Pinpoint the cell where the given text exists, returning its [x, y] midpoint coordinate. 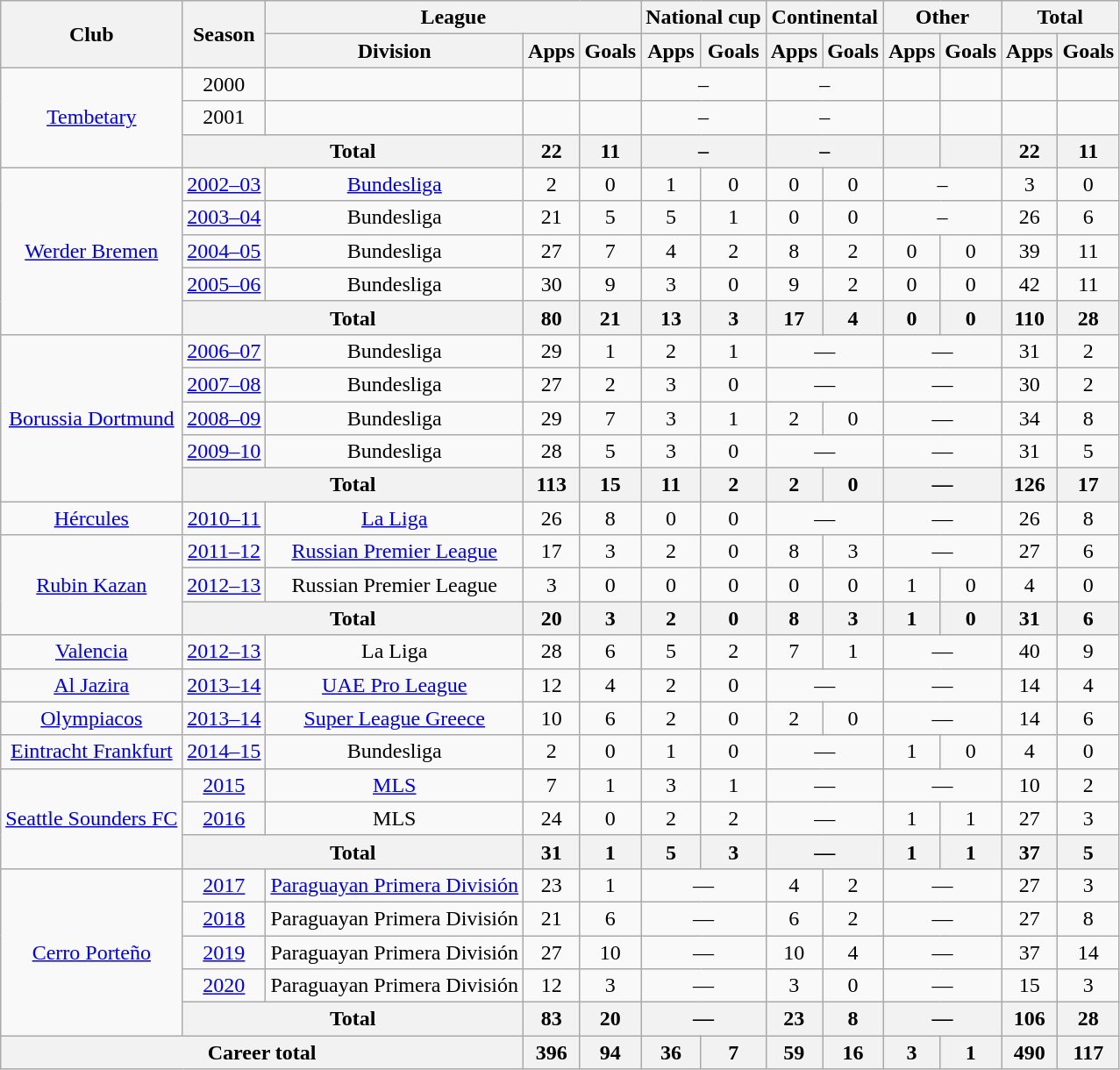
Valencia [91, 652]
2006–07 [225, 351]
13 [671, 317]
2010–11 [225, 518]
2003–04 [225, 218]
National cup [703, 18]
Career total [262, 1052]
Club [91, 34]
2020 [225, 986]
117 [1088, 1052]
94 [610, 1052]
113 [552, 485]
2014–15 [225, 752]
2017 [225, 885]
Continental [824, 18]
110 [1030, 317]
2015 [225, 785]
Division [395, 51]
Cerro Porteño [91, 952]
Werder Bremen [91, 251]
Hércules [91, 518]
36 [671, 1052]
Al Jazira [91, 685]
UAE Pro League [395, 685]
106 [1030, 1019]
2016 [225, 818]
2001 [225, 118]
83 [552, 1019]
2008–09 [225, 418]
2000 [225, 84]
2007–08 [225, 384]
Other [942, 18]
39 [1030, 251]
Tembetary [91, 118]
Rubin Kazan [91, 585]
80 [552, 317]
2018 [225, 918]
2009–10 [225, 452]
34 [1030, 418]
59 [794, 1052]
16 [853, 1052]
490 [1030, 1052]
2005–06 [225, 284]
Borussia Dortmund [91, 417]
2004–05 [225, 251]
Eintracht Frankfurt [91, 752]
42 [1030, 284]
40 [1030, 652]
2019 [225, 952]
Seattle Sounders FC [91, 818]
396 [552, 1052]
2002–03 [225, 184]
24 [552, 818]
2011–12 [225, 552]
126 [1030, 485]
Season [225, 34]
League [453, 18]
Super League Greece [395, 718]
Olympiacos [91, 718]
